Extract the [x, y] coordinate from the center of the cell holding the provided text.  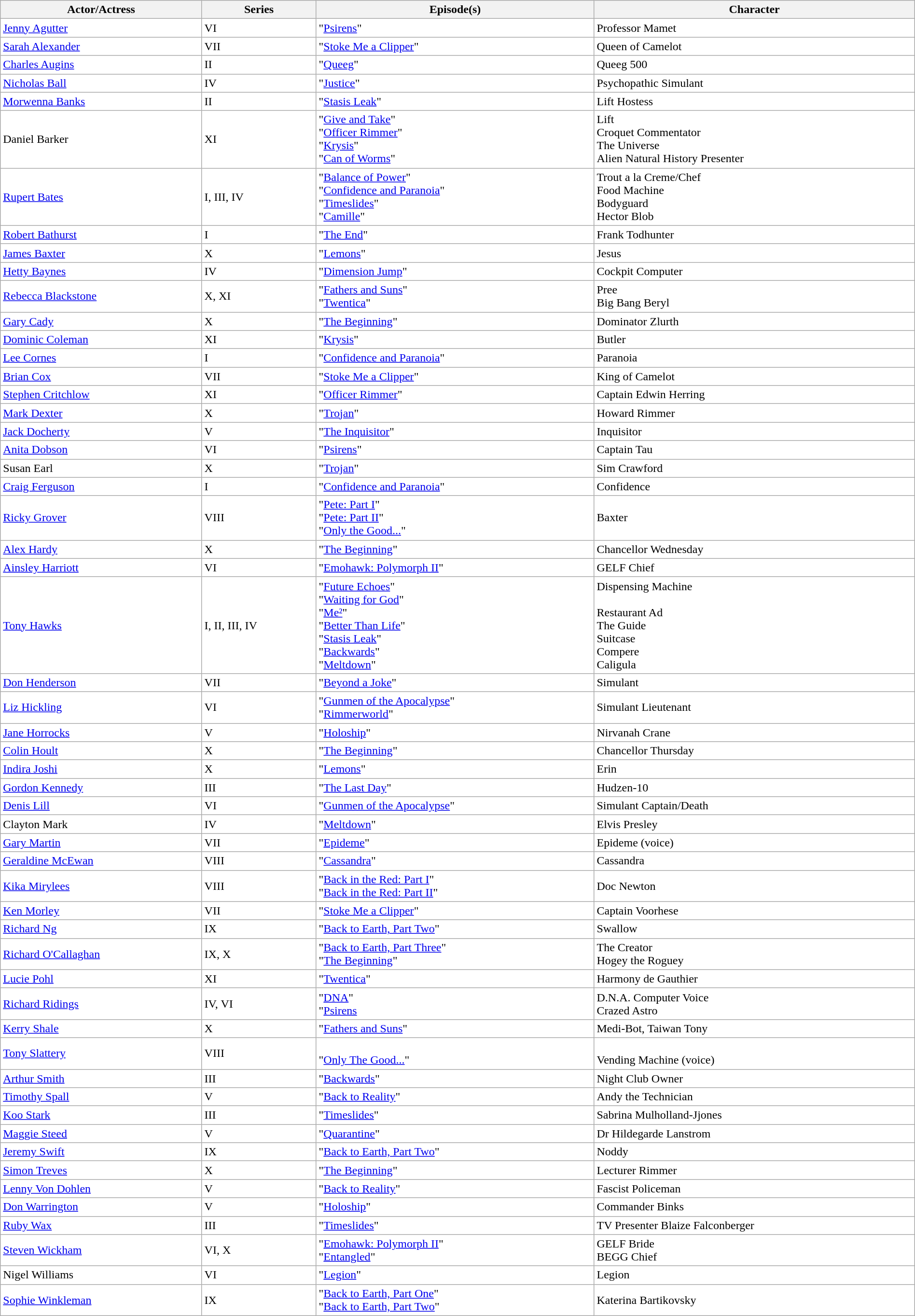
LiftCroquet CommentatorThe UniverseAlien Natural History Presenter [754, 139]
Hetty Baynes [101, 271]
Gary Martin [101, 843]
Simulant Captain/Death [754, 806]
Maggie Steed [101, 1134]
Ainsley Harriott [101, 568]
GELF BrideBEGG Chief [754, 1250]
Nicholas Ball [101, 83]
Nirvanah Crane [754, 732]
Captain Voorhese [754, 911]
Lift Hostess [754, 101]
Professor Mamet [754, 28]
Sabrina Mulholland-Jjones [754, 1115]
"Back to Earth, Part One""Back to Earth, Part Two" [455, 1300]
Pree Big Bang Beryl [754, 296]
Robert Bathurst [101, 235]
"Quarantine" [455, 1134]
Noddy [754, 1152]
"Back in the Red: Part I""Back in the Red: Part II" [455, 886]
"Queeg" [455, 65]
"Fathers and Suns" [455, 1028]
Fascist Policeman [754, 1189]
Cockpit Computer [754, 271]
"Gunmen of the Apocalypse" [455, 806]
"The End" [455, 235]
Legion [754, 1275]
Arthur Smith [101, 1079]
Commander Binks [754, 1207]
"Back to Earth, Part Three" "The Beginning" [455, 954]
Lucie Pohl [101, 979]
Alex Hardy [101, 549]
Jenny Agutter [101, 28]
Dispensing MachineRestaurant AdThe GuideSuitcaseCompereCaligula [754, 625]
Hudzen-10 [754, 788]
The Creator Hogey the Roguey [754, 954]
Katerina Bartikovsky [754, 1300]
Frank Todhunter [754, 235]
"Beyond a Joke" [455, 682]
Kerry Shale [101, 1028]
Lecturer Rimmer [754, 1170]
Morwenna Banks [101, 101]
Charles Augins [101, 65]
I, II, III, IV [259, 625]
Chancellor Thursday [754, 751]
Erin [754, 769]
Character [754, 10]
TV Presenter Blaize Falconberger [754, 1225]
Dr Hildegarde Lanstrom [754, 1134]
VI, X [259, 1250]
"DNA" "Psirens [455, 1004]
James Baxter [101, 253]
Dominator Zlurth [754, 321]
Simulant [754, 682]
Simon Treves [101, 1170]
Clayton Mark [101, 824]
I, III, IV [259, 197]
Captain Edwin Herring [754, 395]
Brian Cox [101, 376]
Elvis Presley [754, 824]
"The Inquisitor" [455, 431]
Sarah Alexander [101, 46]
Confidence [754, 486]
Baxter [754, 518]
Susan Earl [101, 468]
King of Camelot [754, 376]
Rupert Bates [101, 197]
Series [259, 10]
Denis Lill [101, 806]
Trout a la Creme/Chef Food Machine Bodyguard Hector Blob [754, 197]
IV, VI [259, 1004]
Butler [754, 340]
Anita Dobson [101, 450]
Inquisitor [754, 431]
Ruby Wax [101, 1225]
"Balance of Power" "Confidence and Paranoia" "Timeslides" "Camille" [455, 197]
Craig Ferguson [101, 486]
Episode(s) [455, 10]
"Officer Rimmer" [455, 395]
Tony Slattery [101, 1053]
Daniel Barker [101, 139]
Jesus [754, 253]
"Twentica" [455, 979]
"Epideme" [455, 843]
X, XI [259, 296]
"Future Echoes" "Waiting for God" "Me²" "Better Than Life" "Stasis Leak""Backwards""Meltdown" [455, 625]
"Emohawk: Polymorph II" [455, 568]
Night Club Owner [754, 1079]
Lenny Von Dohlen [101, 1189]
Actor/Actress [101, 10]
Howard Rimmer [754, 413]
Harmony de Gauthier [754, 979]
Rebecca Blackstone [101, 296]
Ken Morley [101, 911]
Nigel Williams [101, 1275]
Swallow [754, 929]
Sophie Winkleman [101, 1300]
Colin Hoult [101, 751]
Steven Wickham [101, 1250]
Cassandra [754, 861]
"Krysis" [455, 340]
"Cassandra" [455, 861]
Captain Tau [754, 450]
Richard O'Callaghan [101, 954]
D.N.A. Computer VoiceCrazed Astro [754, 1004]
"Meltdown" [455, 824]
Ricky Grover [101, 518]
"Justice" [455, 83]
Mark Dexter [101, 413]
Stephen Critchlow [101, 395]
Tony Hawks [101, 625]
"Pete: Part I" "Pete: Part II" "Only the Good..." [455, 518]
Geraldine McEwan [101, 861]
Timothy Spall [101, 1097]
Epideme (voice) [754, 843]
Koo Stark [101, 1115]
Don Warrington [101, 1207]
Gary Cady [101, 321]
Chancellor Wednesday [754, 549]
Queeg 500 [754, 65]
"The Last Day" [455, 788]
"Only The Good..." [455, 1053]
"Dimension Jump" [455, 271]
Liz Hickling [101, 707]
Dominic Coleman [101, 340]
"Backwards" [455, 1079]
IX, X [259, 954]
Andy the Technician [754, 1097]
Vending Machine (voice) [754, 1053]
Lee Cornes [101, 358]
"Legion" [455, 1275]
Paranoia [754, 358]
Richard Ng [101, 929]
Simulant Lieutenant [754, 707]
Kika Mirylees [101, 886]
"Fathers and Suns" "Twentica" [455, 296]
"Emohawk: Polymorph II""Entangled" [455, 1250]
Jack Docherty [101, 431]
Psychopathic Simulant [754, 83]
Richard Ridings [101, 1004]
Gordon Kennedy [101, 788]
Jane Horrocks [101, 732]
"Gunmen of the Apocalypse" "Rimmerworld" [455, 707]
Medi-Bot, Taiwan Tony [754, 1028]
"Give and Take" "Officer Rimmer" "Krysis" "Can of Worms" [455, 139]
"Stasis Leak" [455, 101]
GELF Chief [754, 568]
Indira Joshi [101, 769]
Queen of Camelot [754, 46]
Don Henderson [101, 682]
Jeremy Swift [101, 1152]
Sim Crawford [754, 468]
Doc Newton [754, 886]
